Detect which cell encompasses the target text, then output its (X, Y) center coordinate. 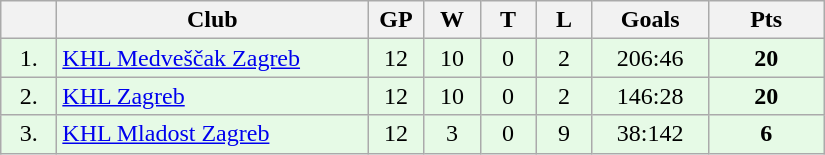
1. (29, 58)
6 (766, 134)
T (508, 20)
W (452, 20)
KHL Mladost Zagreb (212, 134)
206:46 (650, 58)
Club (212, 20)
Goals (650, 20)
GP (396, 20)
2. (29, 96)
KHL Medveščak Zagreb (212, 58)
38:142 (650, 134)
Pts (766, 20)
146:28 (650, 96)
3 (452, 134)
9 (564, 134)
L (564, 20)
3. (29, 134)
KHL Zagreb (212, 96)
